Scan for the cell matching the given text and deliver its (X, Y) coordinate at center. 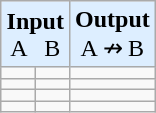
Output A ↛ B (112, 34)
InputA B (35, 34)
